Detect which cell encompasses the target text, then output its [x, y] center coordinate. 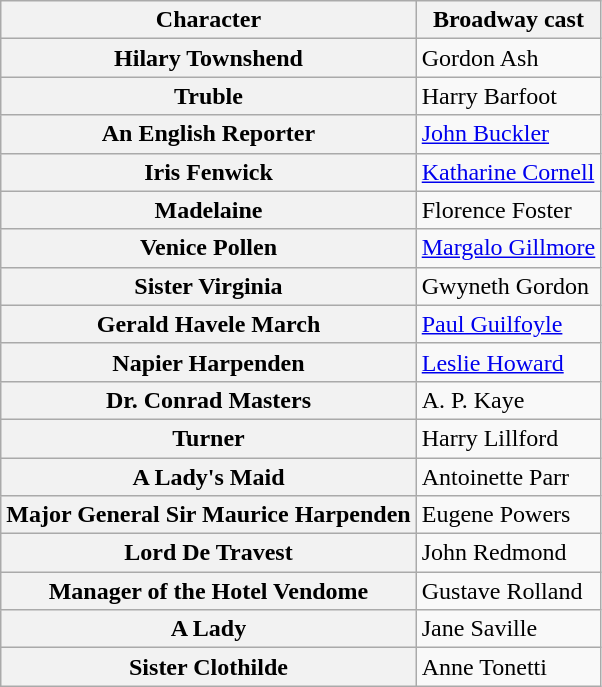
Major General Sir Maurice Harpenden [208, 515]
Broadway cast [508, 20]
Turner [208, 438]
Dr. Conrad Masters [208, 400]
Leslie Howard [508, 362]
Antoinette Parr [508, 477]
Hilary Townshend [208, 58]
Sister Virginia [208, 286]
Katharine Cornell [508, 172]
A Lady's Maid [208, 477]
Truble [208, 96]
Anne Tonetti [508, 667]
Iris Fenwick [208, 172]
Madelaine [208, 210]
Gustave Rolland [508, 591]
Paul Guilfoyle [508, 324]
Venice Pollen [208, 248]
Gwyneth Gordon [508, 286]
Sister Clothilde [208, 667]
An English Reporter [208, 134]
Jane Saville [508, 629]
A. P. Kaye [508, 400]
Florence Foster [508, 210]
A Lady [208, 629]
Gerald Havele March [208, 324]
Margalo Gillmore [508, 248]
Character [208, 20]
Gordon Ash [508, 58]
Harry Lillford [508, 438]
John Redmond [508, 553]
Harry Barfoot [508, 96]
Napier Harpenden [208, 362]
John Buckler [508, 134]
Lord De Travest [208, 553]
Eugene Powers [508, 515]
Manager of the Hotel Vendome [208, 591]
